Detect which cell encompasses the target text, then output its (x, y) center coordinate. 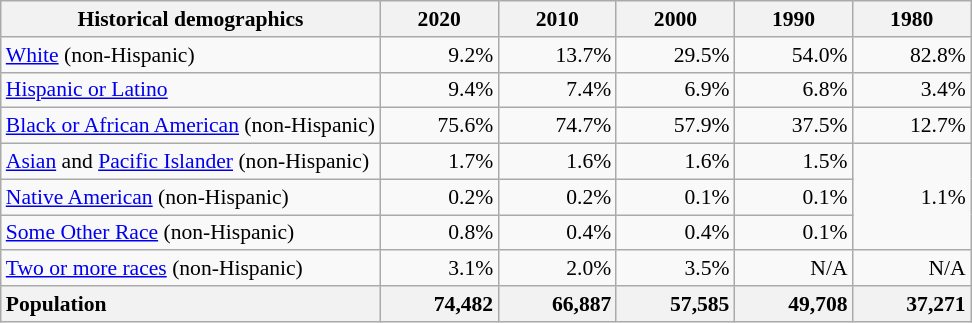
Historical demographics (190, 19)
66,887 (557, 304)
1990 (793, 19)
1.1% (912, 198)
29.5% (675, 55)
White (non-Hispanic) (190, 55)
75.6% (439, 126)
3.1% (439, 269)
37.5% (793, 126)
1980 (912, 19)
9.4% (439, 90)
57.9% (675, 126)
6.8% (793, 90)
3.4% (912, 90)
Two or more races (non-Hispanic) (190, 269)
57,585 (675, 304)
13.7% (557, 55)
2000 (675, 19)
Population (190, 304)
Hispanic or Latino (190, 90)
2020 (439, 19)
9.2% (439, 55)
1.5% (793, 162)
Some Other Race (non-Hispanic) (190, 233)
Asian and Pacific Islander (non-Hispanic) (190, 162)
74,482 (439, 304)
37,271 (912, 304)
Black or African American (non-Hispanic) (190, 126)
2.0% (557, 269)
3.5% (675, 269)
Native American (non-Hispanic) (190, 197)
1.7% (439, 162)
82.8% (912, 55)
12.7% (912, 126)
6.9% (675, 90)
74.7% (557, 126)
7.4% (557, 90)
49,708 (793, 304)
2010 (557, 19)
0.8% (439, 233)
54.0% (793, 55)
